From the cell containing the given text, extract its center point as [x, y] coordinate. 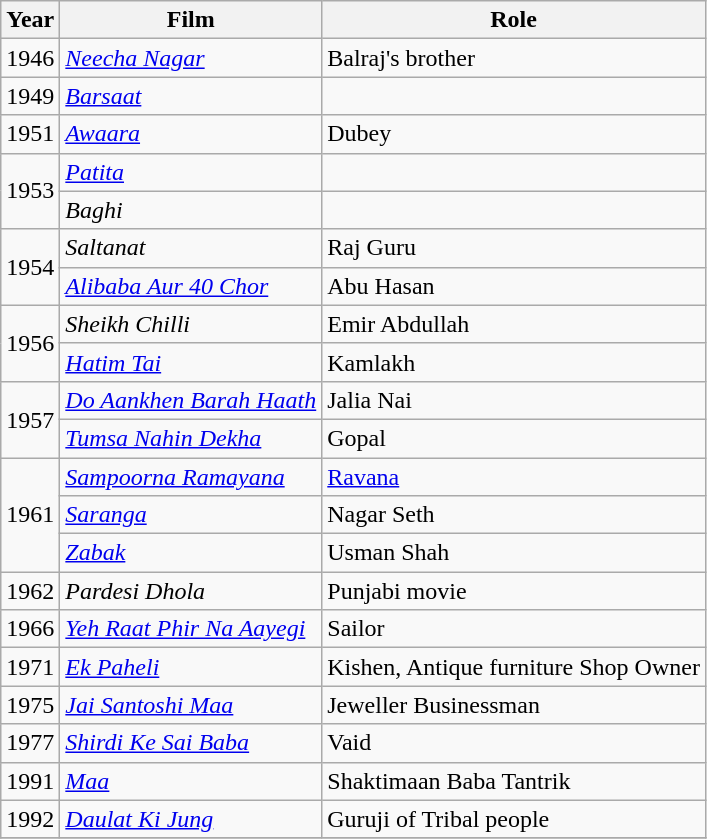
1951 [30, 134]
Kishen, Antique furniture Shop Owner [514, 667]
Ravana [514, 477]
1956 [30, 343]
1949 [30, 96]
Guruji of Tribal people [514, 819]
Alibaba Aur 40 Chor [191, 286]
Yeh Raat Phir Na Aayegi [191, 629]
Baghi [191, 210]
Punjabi movie [514, 591]
Shaktimaan Baba Tantrik [514, 781]
Zabak [191, 553]
Saranga [191, 515]
Awaara [191, 134]
Nagar Seth [514, 515]
1966 [30, 629]
1991 [30, 781]
Emir Abdullah [514, 324]
1977 [30, 743]
1992 [30, 819]
Jeweller Businessman [514, 705]
Dubey [514, 134]
Sheikh Chilli [191, 324]
1975 [30, 705]
Patita [191, 172]
Hatim Tai [191, 362]
Neecha Nagar [191, 58]
Ek Paheli [191, 667]
1946 [30, 58]
Film [191, 20]
Barsaat [191, 96]
Abu Hasan [514, 286]
1971 [30, 667]
Kamlakh [514, 362]
Role [514, 20]
1962 [30, 591]
1961 [30, 515]
Year [30, 20]
Jalia Nai [514, 400]
Sailor [514, 629]
Jai Santoshi Maa [191, 705]
Daulat Ki Jung [191, 819]
Balraj's brother [514, 58]
Saltanat [191, 248]
Vaid [514, 743]
Pardesi Dhola [191, 591]
Gopal [514, 438]
Sampoorna Ramayana [191, 477]
Usman Shah [514, 553]
1953 [30, 191]
1954 [30, 267]
Raj Guru [514, 248]
Tumsa Nahin Dekha [191, 438]
Maa [191, 781]
1957 [30, 419]
Do Aankhen Barah Haath [191, 400]
Shirdi Ke Sai Baba [191, 743]
